Detect which cell encompasses the target text, then output its (X, Y) center coordinate. 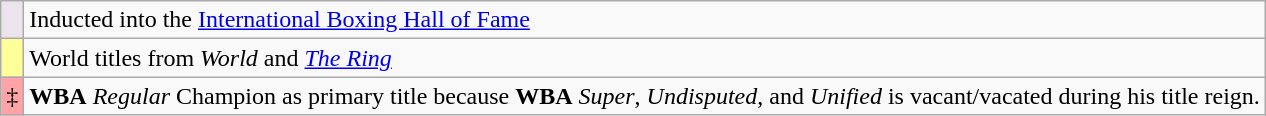
Inducted into the International Boxing Hall of Fame (645, 20)
‡ (12, 96)
World titles from World and The Ring (645, 58)
WBA Regular Champion as primary title because WBA Super, Undisputed, and Unified is vacant/vacated during his title reign. (645, 96)
